Provide the [x, y] coordinate of the cell's center where the given text is located.  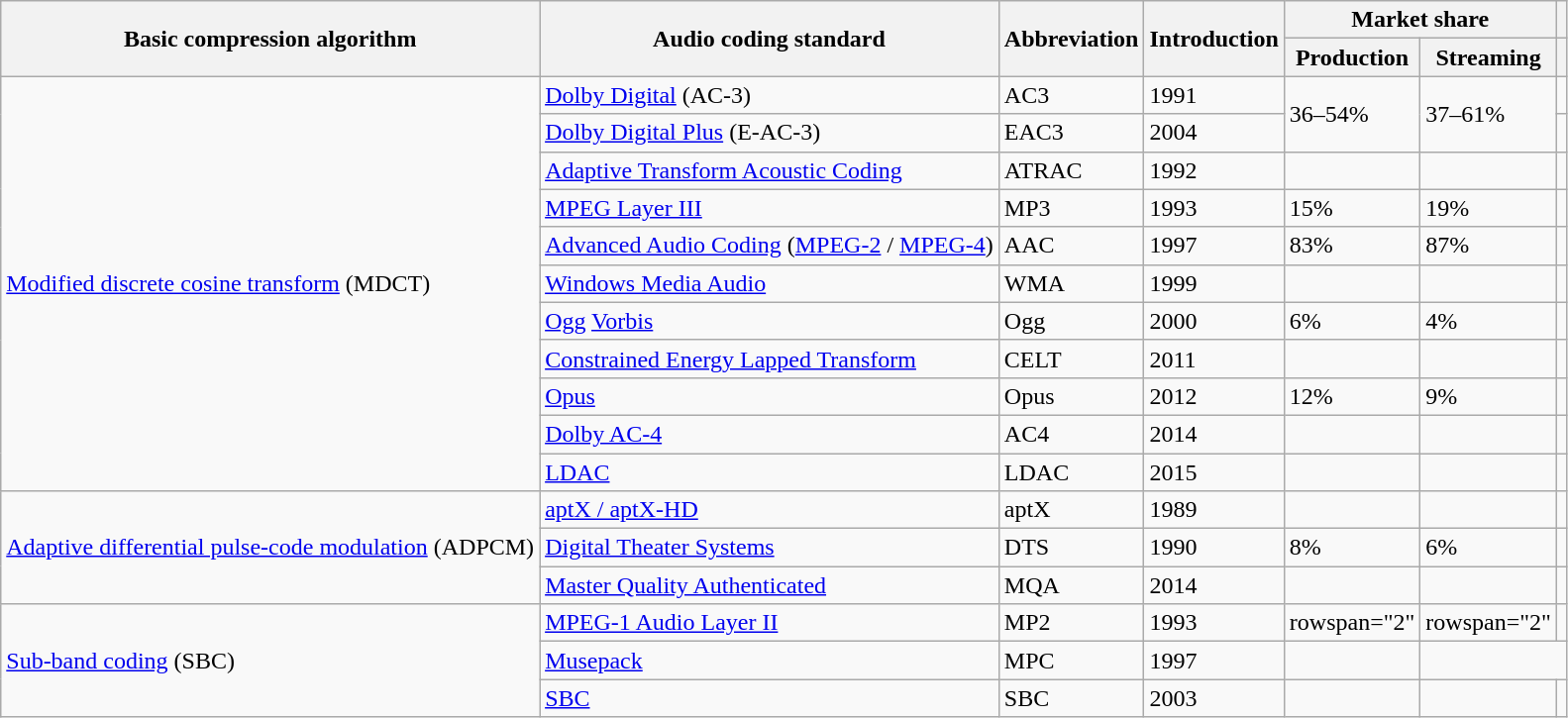
8% [1352, 548]
Digital Theater Systems [770, 548]
Advanced Audio Coding (MPEG-2 / MPEG-4) [770, 246]
Production [1352, 57]
12% [1352, 396]
aptX [1072, 510]
MQA [1072, 585]
DTS [1072, 548]
WMA [1072, 283]
MP3 [1072, 208]
Audio coding standard [770, 39]
2011 [1214, 359]
4% [1489, 321]
aptX / aptX-HD [770, 510]
1992 [1214, 170]
MP2 [1072, 623]
MPEG Layer III [770, 208]
1989 [1214, 510]
CELT [1072, 359]
Introduction [1214, 39]
Windows Media Audio [770, 283]
83% [1352, 246]
36–54% [1352, 114]
Adaptive differential pulse-code modulation (ADPCM) [270, 548]
9% [1489, 396]
Basic compression algorithm [270, 39]
AC3 [1072, 95]
1991 [1214, 95]
19% [1489, 208]
87% [1489, 246]
Dolby AC-4 [770, 434]
15% [1352, 208]
2015 [1214, 472]
2004 [1214, 133]
37–61% [1489, 114]
AAC [1072, 246]
Dolby Digital Plus (E-AC-3) [770, 133]
MPC [1072, 661]
ATRAC [1072, 170]
MPEG-1 Audio Layer II [770, 623]
Constrained Energy Lapped Transform [770, 359]
Dolby Digital (AC-3) [770, 95]
Sub-band coding (SBC) [270, 661]
2012 [1214, 396]
AC4 [1072, 434]
Ogg Vorbis [770, 321]
Adaptive Transform Acoustic Coding [770, 170]
EAC3 [1072, 133]
Ogg [1072, 321]
1990 [1214, 548]
Streaming [1489, 57]
Modified discrete cosine transform (MDCT) [270, 283]
Master Quality Authenticated [770, 585]
Market share [1420, 20]
Abbreviation [1072, 39]
1999 [1214, 283]
2000 [1214, 321]
2003 [1214, 698]
Musepack [770, 661]
